Detect which cell encompasses the target text, then output its [X, Y] center coordinate. 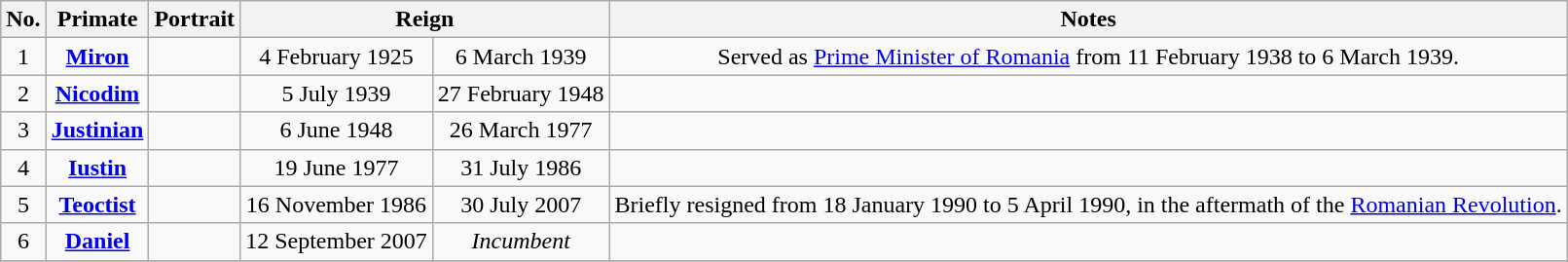
1 [23, 56]
Iustin [97, 168]
27 February 1948 [521, 94]
Miron [97, 56]
6 March 1939 [521, 56]
12 September 2007 [337, 242]
31 July 1986 [521, 168]
6 [23, 242]
Daniel [97, 242]
2 [23, 94]
Briefly resigned from 18 January 1990 to 5 April 1990, in the aftermath of the Romanian Revolution. [1088, 205]
Portrait [195, 19]
Served as Prime Minister of Romania from 11 February 1938 to 6 March 1939. [1088, 56]
Teoctist [97, 205]
4 February 1925 [337, 56]
5 July 1939 [337, 94]
No. [23, 19]
4 [23, 168]
Reign [424, 19]
Notes [1088, 19]
26 March 1977 [521, 131]
5 [23, 205]
19 June 1977 [337, 168]
Nicodim [97, 94]
6 June 1948 [337, 131]
3 [23, 131]
Primate [97, 19]
Incumbent [521, 242]
Justinian [97, 131]
16 November 1986 [337, 205]
30 July 2007 [521, 205]
